Return [X, Y] of the center of cell containing provided text 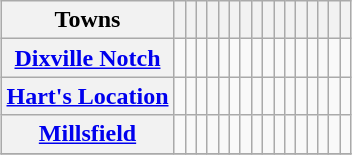
Millsfield [88, 134]
Dixville Notch [88, 58]
Towns [88, 20]
Hart's Location [88, 96]
